Search for the cell housing the specified text and yield its [X, Y] center coordinate. 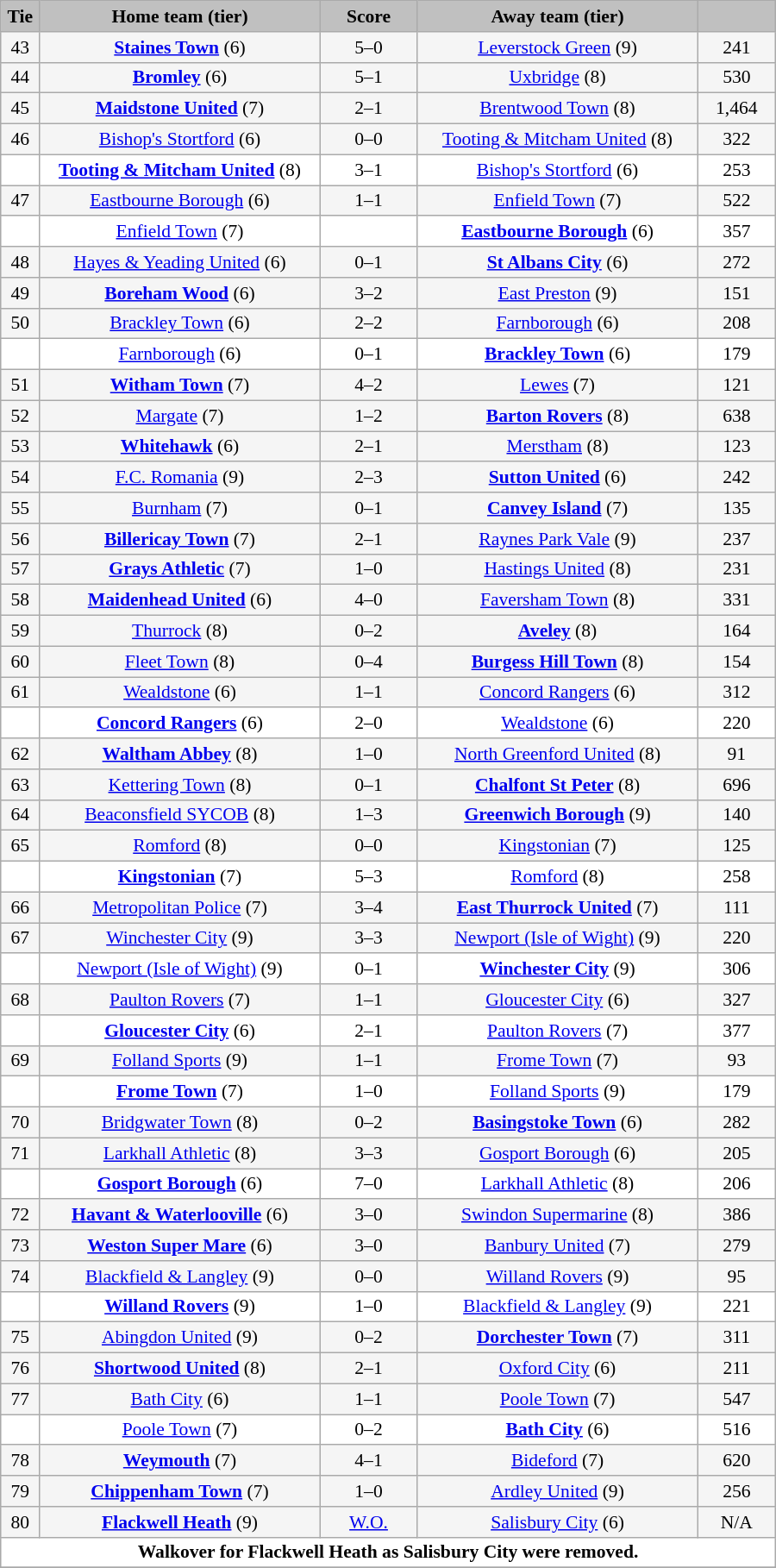
322 [736, 140]
221 [736, 1307]
68 [21, 1000]
3–2 [368, 293]
696 [736, 785]
4–1 [368, 1461]
530 [736, 78]
121 [736, 386]
Chalfont St Peter (8) [558, 785]
77 [21, 1399]
5–0 [368, 47]
48 [21, 262]
59 [21, 631]
140 [736, 815]
65 [21, 846]
205 [736, 1153]
2–0 [368, 724]
386 [736, 1215]
91 [736, 754]
Witham Town (7) [180, 386]
95 [736, 1276]
71 [21, 1153]
272 [736, 262]
331 [736, 600]
76 [21, 1369]
Burnham (7) [180, 508]
7–0 [368, 1184]
125 [736, 846]
Greenwich Borough (9) [558, 815]
Banbury United (7) [558, 1245]
64 [21, 815]
74 [21, 1276]
Merstham (8) [558, 447]
55 [21, 508]
4–2 [368, 386]
Billericay Town (7) [180, 539]
311 [736, 1338]
123 [736, 447]
51 [21, 386]
5–3 [368, 877]
Sutton United (6) [558, 478]
Maidstone United (7) [180, 109]
241 [736, 47]
Leverstock Green (9) [558, 47]
78 [21, 1461]
58 [21, 600]
208 [736, 323]
Oxford City (6) [558, 1369]
Salisbury City (6) [558, 1522]
Burgess Hill Town (8) [558, 662]
Swindon Supermarine (8) [558, 1215]
312 [736, 693]
93 [736, 1061]
164 [736, 631]
49 [21, 293]
547 [736, 1399]
306 [736, 969]
5–1 [368, 78]
N/A [736, 1522]
2–3 [368, 478]
151 [736, 293]
45 [21, 109]
258 [736, 877]
0–4 [368, 662]
54 [21, 478]
Abingdon United (9) [180, 1338]
Staines Town (6) [180, 47]
Bideford (7) [558, 1461]
Lewes (7) [558, 386]
154 [736, 662]
111 [736, 907]
Basingstoke Town (6) [558, 1123]
Flackwell Heath (9) [180, 1522]
Home team (tier) [180, 16]
67 [21, 938]
Ardley United (9) [558, 1491]
620 [736, 1461]
52 [21, 416]
Metropolitan Police (7) [180, 907]
Grays Athletic (7) [180, 569]
Kettering Town (8) [180, 785]
Away team (tier) [558, 16]
253 [736, 170]
Barton Rovers (8) [558, 416]
Bridgwater Town (8) [180, 1123]
1–2 [368, 416]
72 [21, 1215]
Fleet Town (8) [180, 662]
638 [736, 416]
Maidenhead United (6) [180, 600]
Brentwood Town (8) [558, 109]
237 [736, 539]
Bromley (6) [180, 78]
522 [736, 201]
206 [736, 1184]
135 [736, 508]
63 [21, 785]
53 [21, 447]
Hayes & Yeading United (6) [180, 262]
50 [21, 323]
357 [736, 232]
Uxbridge (8) [558, 78]
North Greenford United (8) [558, 754]
East Thurrock United (7) [558, 907]
43 [21, 47]
Shortwood United (8) [180, 1369]
1–3 [368, 815]
44 [21, 78]
East Preston (9) [558, 293]
279 [736, 1245]
60 [21, 662]
Boreham Wood (6) [180, 293]
242 [736, 478]
Faversham Town (8) [558, 600]
231 [736, 569]
516 [736, 1430]
Whitehawk (6) [180, 447]
Score [368, 16]
75 [21, 1338]
Waltham Abbey (8) [180, 754]
Havant & Waterlooville (6) [180, 1215]
Walkover for Flackwell Heath as Salisbury City were removed. [388, 1552]
79 [21, 1491]
Dorchester Town (7) [558, 1338]
1,464 [736, 109]
56 [21, 539]
Canvey Island (7) [558, 508]
62 [21, 754]
256 [736, 1491]
70 [21, 1123]
Tie [21, 16]
211 [736, 1369]
4–0 [368, 600]
69 [21, 1061]
282 [736, 1123]
61 [21, 693]
46 [21, 140]
3–1 [368, 170]
Beaconsfield SYCOB (8) [180, 815]
Margate (7) [180, 416]
47 [21, 201]
377 [736, 1031]
St Albans City (6) [558, 262]
3–4 [368, 907]
73 [21, 1245]
327 [736, 1000]
2–2 [368, 323]
Raynes Park Vale (9) [558, 539]
66 [21, 907]
Hastings United (8) [558, 569]
Weymouth (7) [180, 1461]
W.O. [368, 1522]
Chippenham Town (7) [180, 1491]
57 [21, 569]
80 [21, 1522]
F.C. Romania (9) [180, 478]
Aveley (8) [558, 631]
Thurrock (8) [180, 631]
Weston Super Mare (6) [180, 1245]
